Extract the [X, Y] coordinate from the center of the cell holding the provided text.  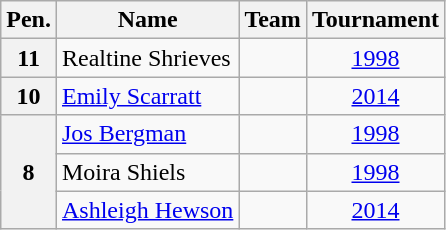
Realtine Shrieves [147, 58]
Moira Shiels [147, 172]
10 [29, 96]
8 [29, 172]
11 [29, 58]
Name [147, 20]
Pen. [29, 20]
Tournament [375, 20]
Ashleigh Hewson [147, 210]
Jos Bergman [147, 134]
Team [273, 20]
Emily Scarratt [147, 96]
